Search for the cell housing the specified text and yield its (x, y) center coordinate. 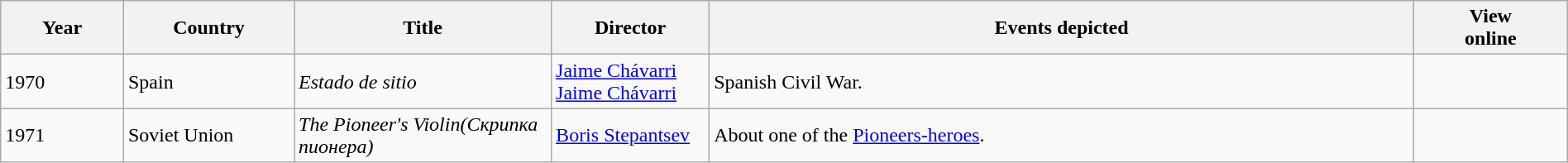
Events depicted (1062, 28)
1971 (63, 136)
About one of the Pioneers-heroes. (1062, 136)
Estado de sitio (423, 81)
Jaime ChávarriJaime Chávarri (630, 81)
1970 (63, 81)
Spanish Civil War. (1062, 81)
Year (63, 28)
The Pioneer's Violin(Скрипка пионера) (423, 136)
Viewonline (1491, 28)
Director (630, 28)
Boris Stepantsev (630, 136)
Title (423, 28)
Soviet Union (208, 136)
Country (208, 28)
Spain (208, 81)
